Detect which cell encompasses the target text, then output its (x, y) center coordinate. 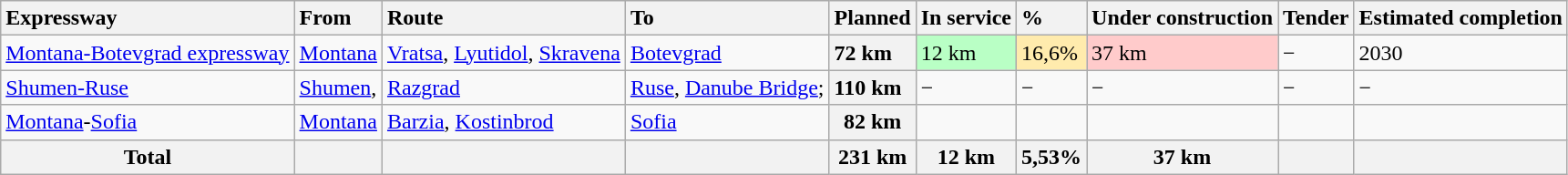
82 km (873, 122)
Under construction (1183, 18)
Montana-Botevgrad expressway (148, 53)
Total (148, 157)
In service (966, 18)
Botevgrad (727, 53)
Vratsa, Lyutidol, Skravena (503, 53)
Barzia, Kostinbrod (503, 122)
Montana-Sofia (148, 122)
To (727, 18)
% (1051, 18)
2030 (1460, 53)
Sofia (727, 122)
From (338, 18)
110 km (873, 87)
Tender (1317, 18)
16,6% (1051, 53)
Razgrad (503, 87)
Planned (873, 18)
231 km (873, 157)
72 km (873, 53)
Estimated completion (1460, 18)
5,53% (1051, 157)
Shumen-Ruse (148, 87)
Route (503, 18)
Expressway (148, 18)
Shumen, (338, 87)
Ruse, Danube Bridge; (727, 87)
